Search for the cell housing the specified text and yield its (x, y) center coordinate. 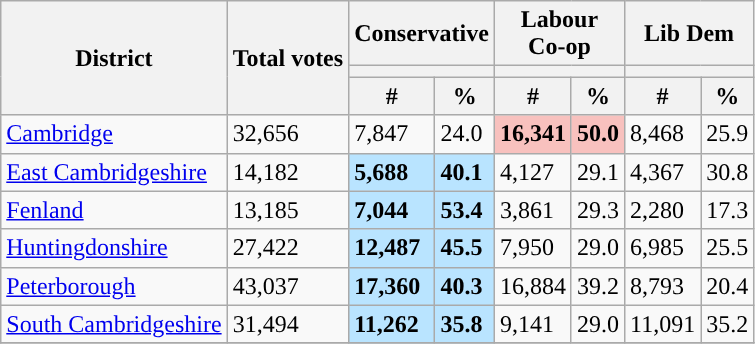
17,360 (392, 286)
30.8 (728, 172)
East Cambridgeshire (114, 172)
2,280 (662, 210)
31,494 (288, 324)
4,367 (662, 172)
Total votes (288, 58)
40.1 (464, 172)
8,793 (662, 286)
6,985 (662, 248)
29.1 (598, 172)
53.4 (464, 210)
17.3 (728, 210)
7,950 (532, 248)
24.0 (464, 134)
Huntingdonshire (114, 248)
South Cambridgeshire (114, 324)
Fenland (114, 210)
16,341 (532, 134)
25.9 (728, 134)
Conservative (422, 34)
8,468 (662, 134)
4,127 (532, 172)
25.5 (728, 248)
50.0 (598, 134)
Lib Dem (688, 34)
43,037 (288, 286)
3,861 (532, 210)
16,884 (532, 286)
District (114, 58)
35.8 (464, 324)
Cambridge (114, 134)
9,141 (532, 324)
32,656 (288, 134)
Peterborough (114, 286)
45.5 (464, 248)
29.3 (598, 210)
5,688 (392, 172)
11,262 (392, 324)
39.2 (598, 286)
20.4 (728, 286)
11,091 (662, 324)
27,422 (288, 248)
35.2 (728, 324)
12,487 (392, 248)
13,185 (288, 210)
14,182 (288, 172)
7,847 (392, 134)
40.3 (464, 286)
7,044 (392, 210)
LabourCo-op (559, 34)
